Extract the (X, Y) coordinate from the center of the cell holding the provided text.  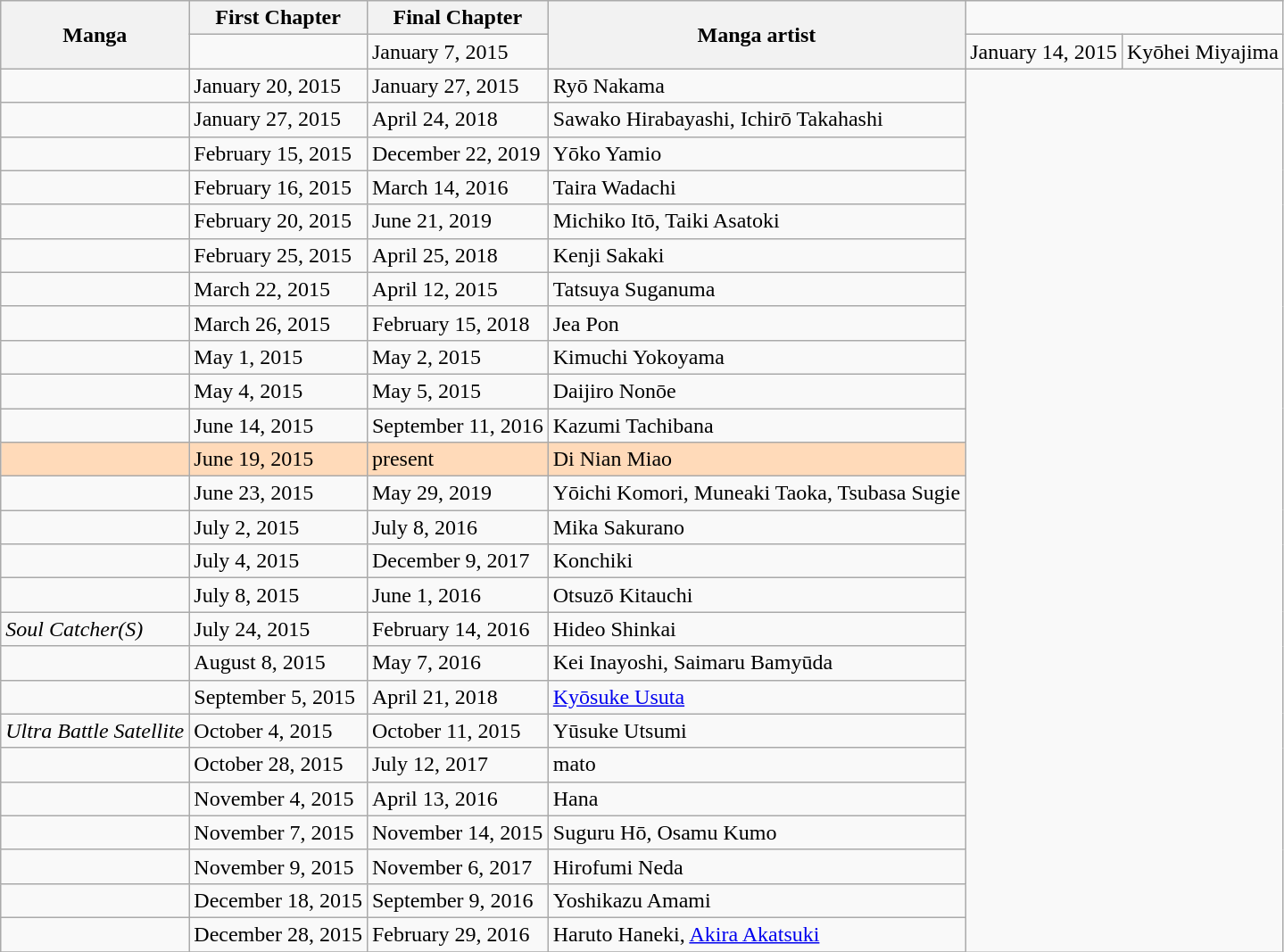
December 9, 2017 (457, 561)
February 20, 2015 (278, 221)
Yoshikazu Amami (757, 900)
November 14, 2015 (457, 832)
February 14, 2016 (457, 629)
Haruto Haneki, Akira Akatsuki (757, 934)
April 12, 2015 (457, 289)
May 5, 2015 (457, 391)
Daijiro Nonōe (757, 391)
Hideo Shinkai (757, 629)
February 25, 2015 (278, 255)
June 19, 2015 (278, 459)
Kyōsuke Usuta (757, 697)
Hirofumi Neda (757, 866)
February 29, 2016 (457, 934)
May 2, 2015 (457, 357)
June 1, 2016 (457, 595)
October 4, 2015 (278, 731)
February 15, 2015 (278, 153)
April 24, 2018 (457, 120)
December 22, 2019 (457, 153)
October 28, 2015 (278, 765)
June 21, 2019 (457, 221)
September 11, 2016 (457, 426)
May 4, 2015 (278, 391)
Final Chapter (457, 18)
Taira Wadachi (757, 187)
Soul Catcher(S) (95, 629)
Suguru Hō, Osamu Kumo (757, 832)
July 4, 2015 (278, 561)
April 21, 2018 (457, 697)
Sawako Hirabayashi, Ichirō Takahashi (757, 120)
Jea Pon (757, 323)
September 5, 2015 (278, 697)
October 11, 2015 (457, 731)
November 7, 2015 (278, 832)
March 22, 2015 (278, 289)
April 13, 2016 (457, 799)
August 8, 2015 (278, 663)
May 1, 2015 (278, 357)
Konchiki (757, 561)
Yūsuke Utsumi (757, 731)
Hana (757, 799)
July 8, 2016 (457, 527)
July 24, 2015 (278, 629)
January 14, 2015 (1044, 52)
July 12, 2017 (457, 765)
May 29, 2019 (457, 493)
Kenji Sakaki (757, 255)
November 4, 2015 (278, 799)
Ryō Nakama (757, 86)
Di Nian Miao (757, 459)
February 16, 2015 (278, 187)
September 9, 2016 (457, 900)
Kazumi Tachibana (757, 426)
Kimuchi Yokoyama (757, 357)
July 8, 2015 (278, 595)
Mika Sakurano (757, 527)
January 20, 2015 (278, 86)
Tatsuya Suganuma (757, 289)
May 7, 2016 (457, 663)
December 28, 2015 (278, 934)
July 2, 2015 (278, 527)
Kei Inayoshi, Saimaru Bamyūda (757, 663)
Michiko Itō, Taiki Asatoki (757, 221)
Otsuzō Kitauchi (757, 595)
Kyōhei Miyajima (1203, 52)
March 14, 2016 (457, 187)
February 15, 2018 (457, 323)
March 26, 2015 (278, 323)
Yōichi Komori, Muneaki Taoka, Tsubasa Sugie (757, 493)
mato (757, 765)
present (457, 459)
June 23, 2015 (278, 493)
Ultra Battle Satellite (95, 731)
First Chapter (278, 18)
November 9, 2015 (278, 866)
Manga artist (757, 35)
January 7, 2015 (457, 52)
Manga (95, 35)
November 6, 2017 (457, 866)
December 18, 2015 (278, 900)
April 25, 2018 (457, 255)
Yōko Yamio (757, 153)
June 14, 2015 (278, 426)
